Search for the cell housing the specified text and yield its [x, y] center coordinate. 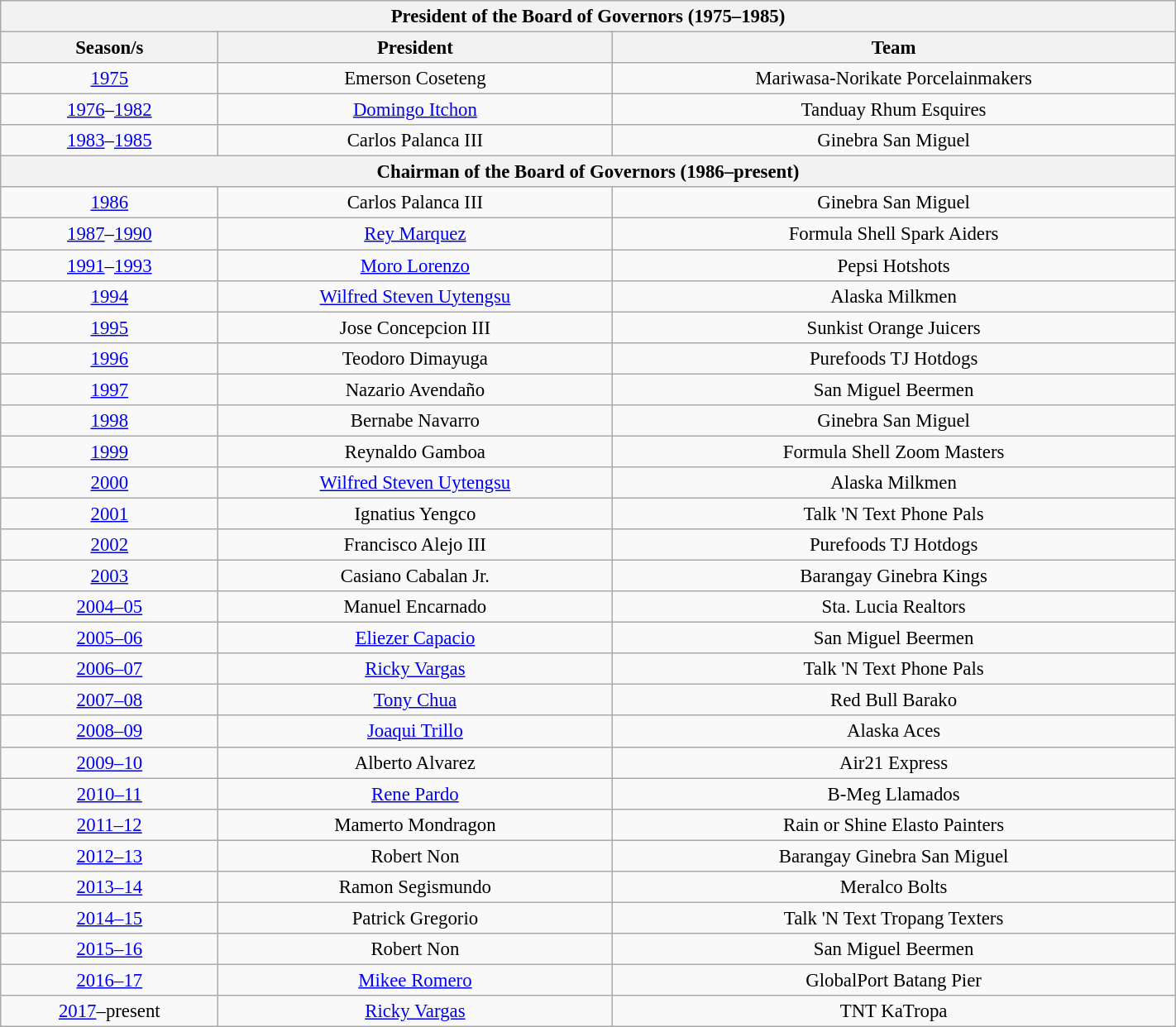
2010–11 [109, 794]
Rey Marquez [415, 234]
1987–1990 [109, 234]
Mikee Romero [415, 980]
Ignatius Yengco [415, 513]
B-Meg Llamados [893, 794]
Tony Chua [415, 700]
2000 [109, 483]
Manuel Encarnado [415, 607]
Rain or Shine Elasto Painters [893, 824]
Formula Shell Zoom Masters [893, 451]
2017–present [109, 1011]
2006–07 [109, 669]
1999 [109, 451]
President [415, 48]
Emerson Coseteng [415, 79]
1997 [109, 389]
Season/s [109, 48]
2013–14 [109, 887]
Moro Lorenzo [415, 265]
2002 [109, 545]
1996 [109, 358]
2011–12 [109, 824]
2012–13 [109, 856]
Ramon Segismundo [415, 887]
Meralco Bolts [893, 887]
Red Bull Barako [893, 700]
Team [893, 48]
Talk 'N Text Tropang Texters [893, 918]
2009–10 [109, 762]
Mamerto Mondragon [415, 824]
Alberto Alvarez [415, 762]
2014–15 [109, 918]
Francisco Alejo III [415, 545]
Mariwasa-Norikate Porcelainmakers [893, 79]
President of the Board of Governors (1975–1985) [588, 17]
Barangay Ginebra Kings [893, 576]
Patrick Gregorio [415, 918]
Teodoro Dimayuga [415, 358]
2008–09 [109, 732]
1976–1982 [109, 110]
Nazario Avendaño [415, 389]
Air21 Express [893, 762]
Formula Shell Spark Aiders [893, 234]
1983–1985 [109, 141]
2001 [109, 513]
2003 [109, 576]
1991–1993 [109, 265]
Jose Concepcion III [415, 327]
1975 [109, 79]
Reynaldo Gamboa [415, 451]
Joaqui Trillo [415, 732]
1998 [109, 421]
Eliezer Capacio [415, 638]
GlobalPort Batang Pier [893, 980]
2007–08 [109, 700]
2015–16 [109, 949]
Sunkist Orange Juicers [893, 327]
Tanduay Rhum Esquires [893, 110]
1986 [109, 203]
Casiano Cabalan Jr. [415, 576]
2005–06 [109, 638]
TNT KaTropa [893, 1011]
1994 [109, 296]
Alaska Aces [893, 732]
2016–17 [109, 980]
2004–05 [109, 607]
Domingo Itchon [415, 110]
Bernabe Navarro [415, 421]
Pepsi Hotshots [893, 265]
Barangay Ginebra San Miguel [893, 856]
Sta. Lucia Realtors [893, 607]
Chairman of the Board of Governors (1986–present) [588, 172]
Rene Pardo [415, 794]
1995 [109, 327]
